Pinpoint the cell where the given text exists, returning its (X, Y) midpoint coordinate. 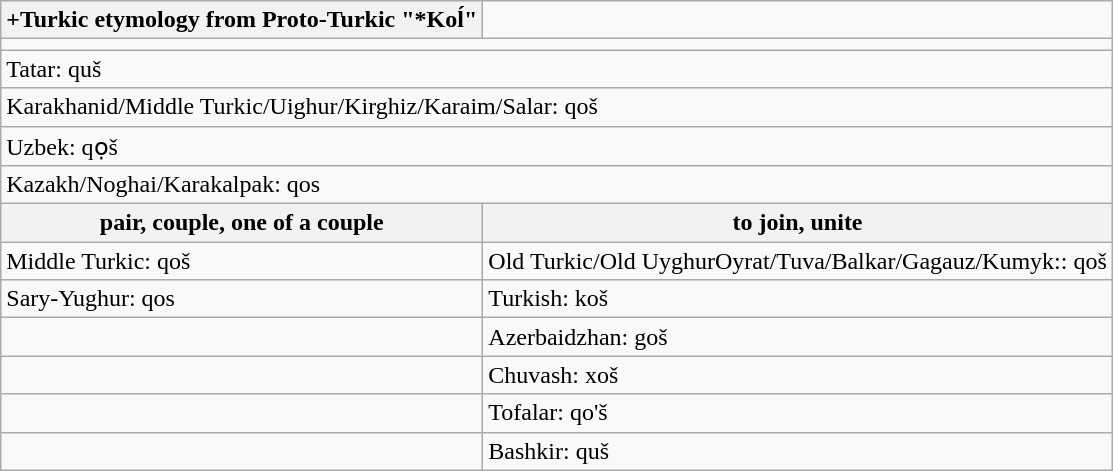
Azerbaidzhan: goš (798, 337)
Uzbek: qọš (557, 146)
Tofalar: qo'š (798, 413)
Chuvash: xoš (798, 375)
Turkish: koš (798, 299)
Old Turkic/Old UyghurOyrat/Tuva/Balkar/Gagauz/Kumyk:: qoš (798, 261)
Kazakh/Noghai/Karakalpak: qos (557, 185)
Karakhanid/Middle Turkic/Uighur/Kirghiz/Karaim/Salar: qoš (557, 107)
Tatar: quš (557, 69)
+Turkic etymology from Proto-Turkic "*Koĺ" (242, 20)
pair, couple, one of a couple (242, 223)
Sary-Yughur: qos (242, 299)
to join, unite (798, 223)
Bashkir: quš (798, 451)
Middle Turkic: qoš (242, 261)
